Return [X, Y] of the center of cell containing provided text 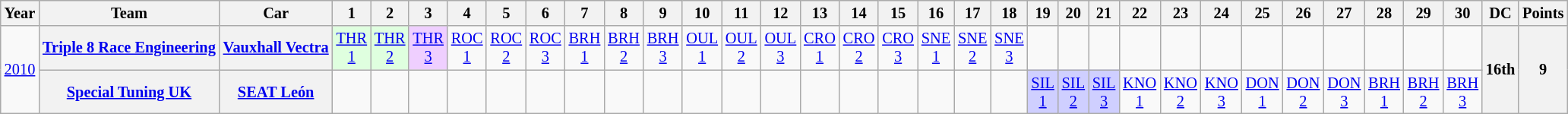
SNE1 [936, 48]
27 [1344, 13]
SNE3 [1009, 48]
ROC3 [545, 48]
18 [1009, 13]
DC [1500, 13]
OUL1 [702, 48]
2 [390, 13]
20 [1073, 13]
4 [467, 13]
12 [781, 13]
19 [1042, 13]
25 [1263, 13]
SIL1 [1042, 92]
SNE2 [972, 48]
KNO2 [1181, 92]
CRO2 [859, 48]
5 [506, 13]
Vauxhall Vectra [277, 48]
2010 [20, 70]
THR2 [390, 48]
Car [277, 13]
13 [820, 13]
CRO1 [820, 48]
3 [428, 13]
14 [859, 13]
KNO3 [1222, 92]
Triple 8 Race Engineering [129, 48]
OUL2 [741, 48]
CRO3 [898, 48]
SIL2 [1073, 92]
Points [1543, 13]
6 [545, 13]
29 [1424, 13]
15 [898, 13]
Special Tuning UK [129, 92]
17 [972, 13]
7 [585, 13]
10 [702, 13]
16 [936, 13]
DON3 [1344, 92]
ROC1 [467, 48]
ROC2 [506, 48]
30 [1462, 13]
THR3 [428, 48]
THR1 [352, 48]
KNO1 [1140, 92]
21 [1104, 13]
OUL3 [781, 48]
SIL3 [1104, 92]
DON2 [1304, 92]
23 [1181, 13]
1 [352, 13]
16th [1500, 70]
Team [129, 13]
DON1 [1263, 92]
8 [624, 13]
22 [1140, 13]
26 [1304, 13]
28 [1384, 13]
SEAT León [277, 92]
Year [20, 13]
24 [1222, 13]
11 [741, 13]
